Capture the cell that displays the provided text and extract its (X, Y) central coordinate. 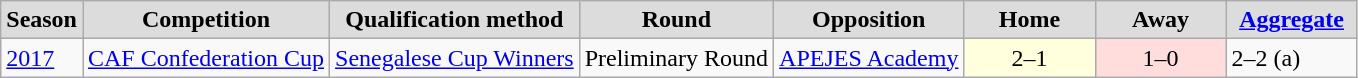
2017 (42, 58)
2–2 (a) (1292, 58)
Qualification method (455, 20)
Round (676, 20)
Aggregate (1292, 20)
CAF Confederation Cup (206, 58)
2–1 (1030, 58)
Senegalese Cup Winners (455, 58)
Season (42, 20)
Away (1160, 20)
Home (1030, 20)
APEJES Academy (869, 58)
Competition (206, 20)
1–0 (1160, 58)
Opposition (869, 20)
Preliminary Round (676, 58)
